Detect which cell encompasses the target text, then output its [x, y] center coordinate. 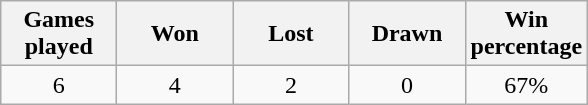
Drawn [407, 34]
6 [59, 85]
0 [407, 85]
67% [526, 85]
Games played [59, 34]
Win percentage [526, 34]
Won [175, 34]
Lost [291, 34]
2 [291, 85]
4 [175, 85]
